Determine the (x, y) coordinate at the center of the cell enclosing the given text.  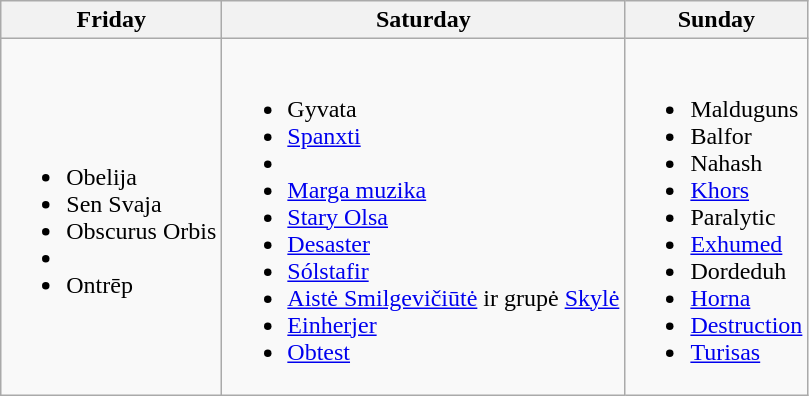
Obelija Sen Svaja Obscurus Orbis Ontrēp (112, 217)
Friday (112, 20)
Malduguns Balfor Nahash Khors Paralytic Exhumed Dordeduh Horna Destruction Turisas (716, 217)
Sunday (716, 20)
Saturday (424, 20)
Gyvata Spanxti Marga muzika Stary Olsa Desaster Sólstafir Aistė Smilgevičiūtė ir grupė Skylė Einherjer Obtest (424, 217)
